Find where the given text appears and provide that cell's center as [x, y] coordinate. 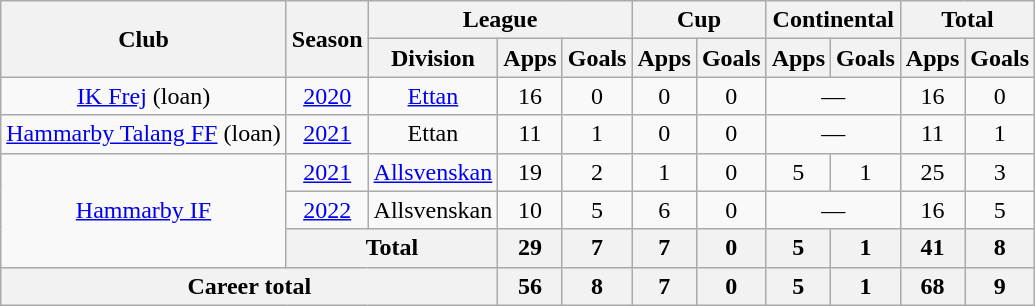
IK Frej (loan) [144, 96]
Career total [250, 286]
2022 [327, 210]
Hammarby IF [144, 210]
19 [530, 172]
9 [1000, 286]
Division [433, 58]
2 [597, 172]
29 [530, 248]
68 [932, 286]
Club [144, 39]
41 [932, 248]
Continental [833, 20]
25 [932, 172]
3 [1000, 172]
10 [530, 210]
League [500, 20]
Season [327, 39]
Hammarby Talang FF (loan) [144, 134]
6 [664, 210]
56 [530, 286]
Cup [699, 20]
2020 [327, 96]
